Return the [X, Y] coordinate for the center point of the cell that contains the specified text.  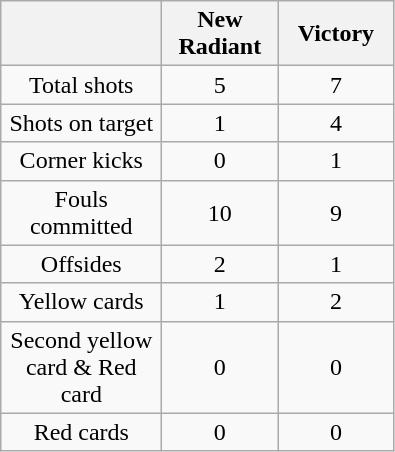
Yellow cards [82, 302]
Corner kicks [82, 161]
Fouls committed [82, 212]
10 [220, 212]
9 [336, 212]
Shots on target [82, 123]
7 [336, 85]
4 [336, 123]
Victory [336, 34]
Second yellow card & Red card [82, 367]
Offsides [82, 264]
Total shots [82, 85]
5 [220, 85]
Red cards [82, 432]
New Radiant [220, 34]
